From the cell containing the given text, extract its center point as [x, y] coordinate. 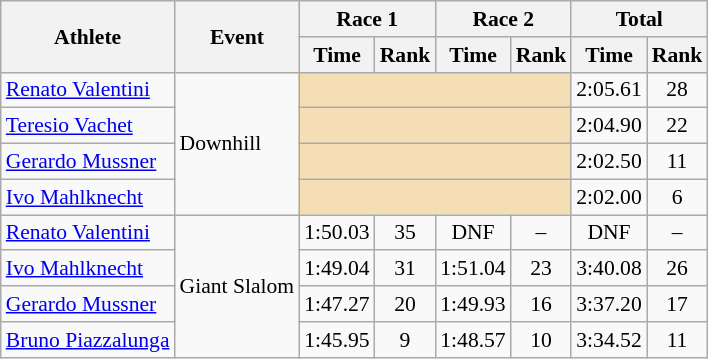
2:02.00 [608, 197]
20 [406, 304]
31 [406, 269]
1:48.57 [472, 340]
Race 1 [367, 19]
22 [678, 126]
Total [639, 19]
1:51.04 [472, 269]
3:40.08 [608, 269]
1:49.04 [336, 269]
Athlete [88, 36]
35 [406, 233]
26 [678, 269]
10 [542, 340]
Bruno Piazzalunga [88, 340]
1:49.93 [472, 304]
2:05.61 [608, 90]
9 [406, 340]
3:34.52 [608, 340]
6 [678, 197]
Event [238, 36]
Downhill [238, 143]
Teresio Vachet [88, 126]
1:47.27 [336, 304]
Giant Slalom [238, 286]
2:04.90 [608, 126]
1:45.95 [336, 340]
Race 2 [503, 19]
2:02.50 [608, 162]
16 [542, 304]
17 [678, 304]
28 [678, 90]
23 [542, 269]
3:37.20 [608, 304]
1:50.03 [336, 233]
